Return (x, y) of the center of cell containing provided text 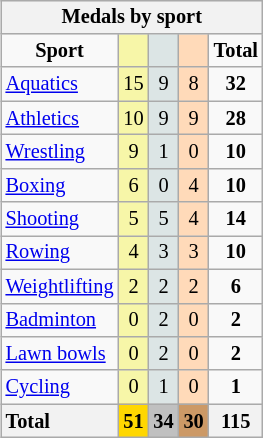
Rowing (60, 253)
Boxing (60, 185)
28 (236, 118)
Athletics (60, 118)
34 (164, 421)
Weightlifting (60, 286)
Cycling (60, 387)
Medals by sport (132, 17)
Aquatics (60, 84)
Shooting (60, 219)
Lawn bowls (60, 354)
32 (236, 84)
Wrestling (60, 152)
115 (236, 421)
8 (194, 84)
30 (194, 421)
Sport (60, 51)
14 (236, 219)
51 (133, 421)
15 (133, 84)
Badminton (60, 320)
